Extract the [x, y] coordinate from the center of the cell holding the provided text.  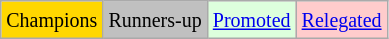
Champions [52, 20]
Relegated [342, 20]
Promoted [252, 20]
Runners-up [155, 20]
